Determine the (x, y) coordinate at the center of the cell enclosing the given text.  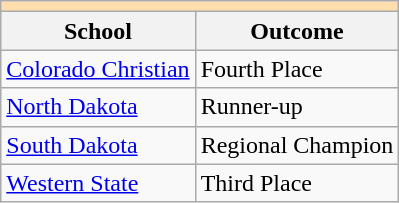
Third Place (297, 183)
Regional Champion (297, 145)
School (98, 31)
South Dakota (98, 145)
Outcome (297, 31)
Fourth Place (297, 69)
North Dakota (98, 107)
Colorado Christian (98, 69)
Runner-up (297, 107)
Western State (98, 183)
